For the text-containing cell, return its midpoint in [x, y] coordinate format. 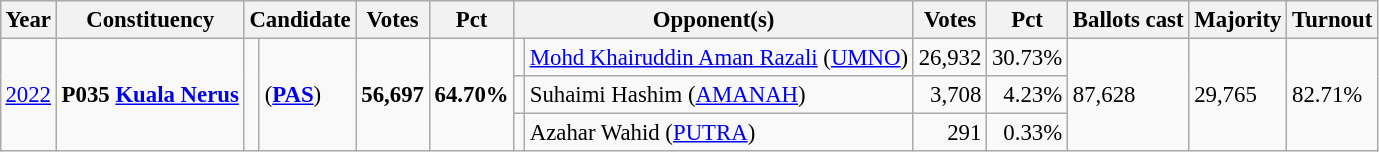
82.71% [1332, 94]
Candidate [300, 20]
Majority [1238, 20]
87,628 [1128, 94]
2022 [28, 94]
P035 Kuala Nerus [150, 94]
(PAS) [308, 94]
Suhaimi Hashim (AMANAH) [718, 95]
291 [950, 133]
56,697 [392, 94]
0.33% [1028, 133]
3,708 [950, 95]
Year [28, 20]
Mohd Khairuddin Aman Razali (UMNO) [718, 57]
4.23% [1028, 95]
26,932 [950, 57]
Turnout [1332, 20]
Azahar Wahid (PUTRA) [718, 133]
64.70% [472, 94]
Ballots cast [1128, 20]
30.73% [1028, 57]
29,765 [1238, 94]
Constituency [150, 20]
Opponent(s) [714, 20]
